Find where the given text appears and provide that cell's center as (x, y) coordinate. 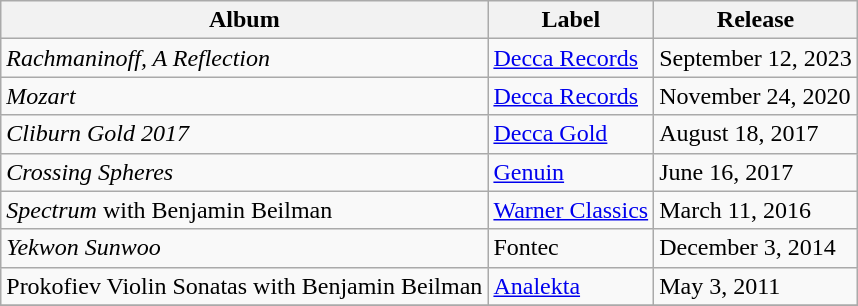
May 3, 2011 (756, 286)
Prokofiev Violin Sonatas with Benjamin Beilman (244, 286)
December 3, 2014 (756, 248)
Label (571, 20)
August 18, 2017 (756, 134)
Album (244, 20)
Mozart (244, 96)
June 16, 2017 (756, 172)
Cliburn Gold 2017 (244, 134)
Analekta (571, 286)
March 11, 2016 (756, 210)
Fontec (571, 248)
Genuin (571, 172)
Spectrum with Benjamin Beilman (244, 210)
Rachmaninoff, A Reflection (244, 58)
September 12, 2023 (756, 58)
Release (756, 20)
Warner Classics (571, 210)
November 24, 2020 (756, 96)
Crossing Spheres (244, 172)
Yekwon Sunwoo (244, 248)
Decca Gold (571, 134)
